Detect which cell encompasses the target text, then output its (X, Y) center coordinate. 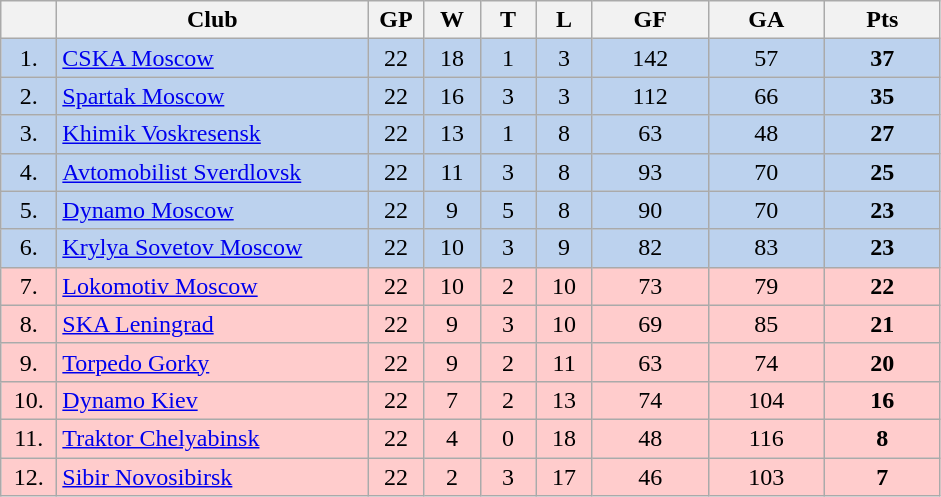
112 (650, 96)
11. (29, 438)
73 (650, 286)
90 (650, 210)
4 (452, 438)
Dynamo Moscow (212, 210)
7. (29, 286)
Avtomobilist Sverdlovsk (212, 172)
20 (882, 362)
10. (29, 400)
93 (650, 172)
8. (29, 324)
5 (508, 210)
37 (882, 58)
83 (766, 248)
W (452, 20)
1. (29, 58)
Lokomotiv Moscow (212, 286)
27 (882, 134)
4. (29, 172)
21 (882, 324)
2. (29, 96)
82 (650, 248)
46 (650, 477)
Dynamo Kiev (212, 400)
103 (766, 477)
9. (29, 362)
Pts (882, 20)
6. (29, 248)
L (564, 20)
SKA Leningrad (212, 324)
GA (766, 20)
Torpedo Gorky (212, 362)
Khimik Voskresensk (212, 134)
104 (766, 400)
Traktor Chelyabinsk (212, 438)
57 (766, 58)
79 (766, 286)
Sibir Novosibirsk (212, 477)
12. (29, 477)
CSKA Moscow (212, 58)
17 (564, 477)
GF (650, 20)
69 (650, 324)
85 (766, 324)
5. (29, 210)
3. (29, 134)
0 (508, 438)
T (508, 20)
Club (212, 20)
66 (766, 96)
35 (882, 96)
116 (766, 438)
25 (882, 172)
Krylya Sovetov Moscow (212, 248)
142 (650, 58)
GP (396, 20)
Spartak Moscow (212, 96)
